Scan for the cell matching the given text and deliver its [X, Y] coordinate at center. 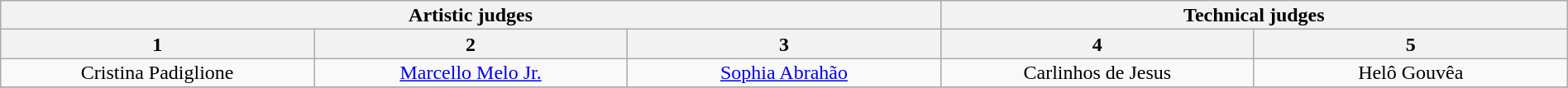
5 [1411, 44]
2 [471, 44]
Technical judges [1254, 15]
4 [1097, 44]
Carlinhos de Jesus [1097, 72]
Cristina Padiglione [157, 72]
Helô Gouvêa [1411, 72]
Artistic judges [471, 15]
3 [784, 44]
Marcello Melo Jr. [471, 72]
1 [157, 44]
Sophia Abrahão [784, 72]
